Return the [X, Y] coordinate for the center point of the cell that contains the specified text.  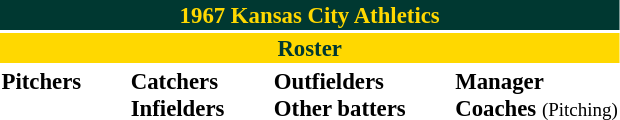
Roster [310, 48]
1967 Kansas City Athletics [310, 15]
